Determine the (X, Y) coordinate at the center of the cell enclosing the given text.  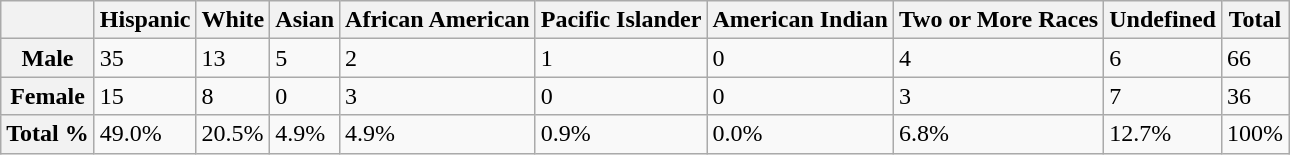
49.0% (145, 134)
Asian (305, 20)
6 (1163, 58)
8 (233, 96)
Total % (48, 134)
7 (1163, 96)
0.9% (621, 134)
Undefined (1163, 20)
35 (145, 58)
20.5% (233, 134)
Male (48, 58)
4 (998, 58)
2 (438, 58)
6.8% (998, 134)
White (233, 20)
1 (621, 58)
15 (145, 96)
12.7% (1163, 134)
13 (233, 58)
American Indian (800, 20)
36 (1254, 96)
66 (1254, 58)
Female (48, 96)
Pacific Islander (621, 20)
5 (305, 58)
Two or More Races (998, 20)
Hispanic (145, 20)
African American (438, 20)
0.0% (800, 134)
100% (1254, 134)
Total (1254, 20)
